Return [x, y] of the center of cell containing provided text 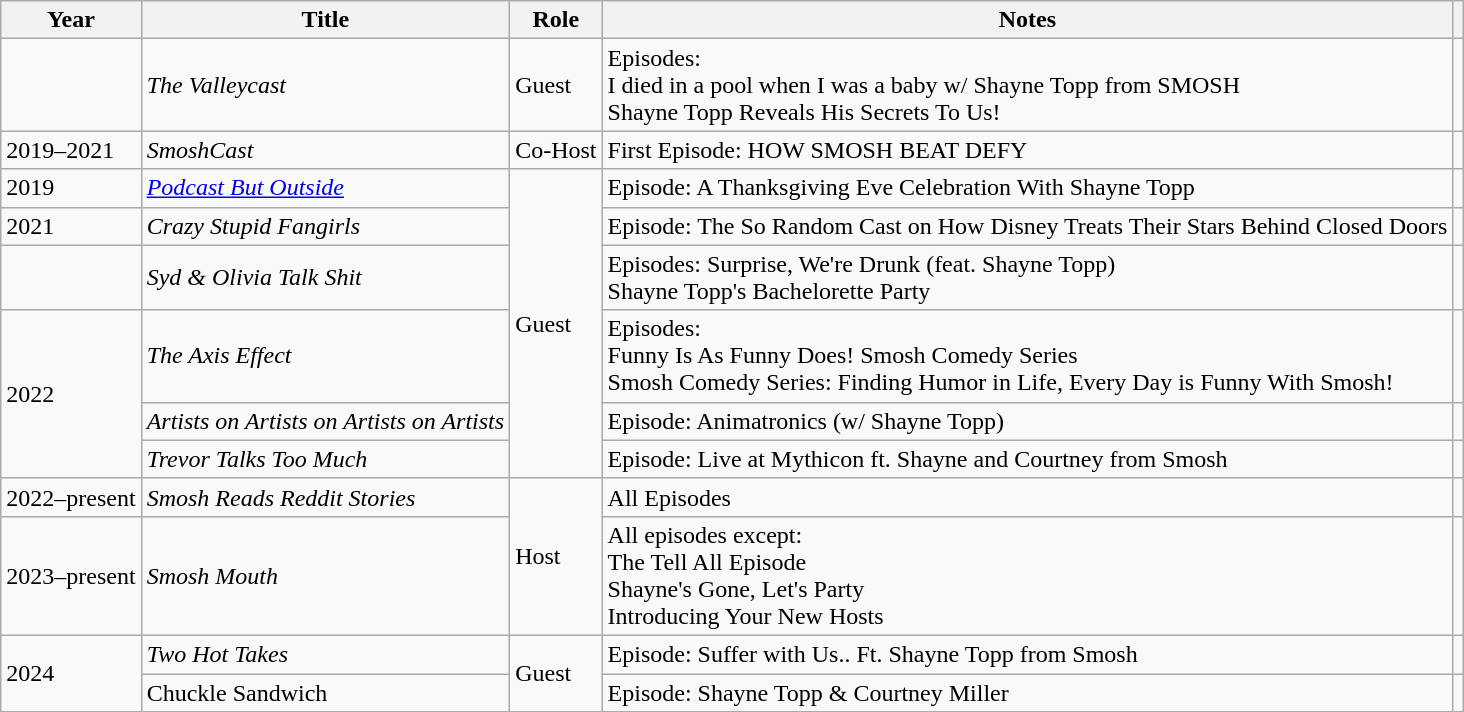
Year [71, 20]
Episode: A Thanksgiving Eve Celebration With Shayne Topp [1028, 188]
Chuckle Sandwich [326, 693]
SmoshCast [326, 150]
Episodes:I died in a pool when I was a baby w/ Shayne Topp from SMOSHShayne Topp Reveals His Secrets To Us! [1028, 85]
2019–2021 [71, 150]
Podcast But Outside [326, 188]
Smosh Mouth [326, 576]
First Episode: HOW SMOSH BEAT DEFY [1028, 150]
2024 [71, 673]
Syd & Olivia Talk Shit [326, 278]
Role [556, 20]
The Axis Effect [326, 356]
The Valleycast [326, 85]
2019 [71, 188]
Trevor Talks Too Much [326, 459]
Episode: Suffer with Us.. Ft. Shayne Topp from Smosh [1028, 654]
Title [326, 20]
Two Hot Takes [326, 654]
Episodes: Surprise, We're Drunk (feat. Shayne Topp) Shayne Topp's Bachelorette Party [1028, 278]
Smosh Reads Reddit Stories [326, 497]
2023–present [71, 576]
Episode: Live at Mythicon ft. Shayne and Courtney from Smosh [1028, 459]
Episode: The So Random Cast on How Disney Treats Their Stars Behind Closed Doors [1028, 226]
All episodes except:The Tell All EpisodeShayne's Gone, Let's PartyIntroducing Your New Hosts [1028, 576]
Episode: Animatronics (w/ Shayne Topp) [1028, 421]
2021 [71, 226]
Artists on Artists on Artists on Artists [326, 421]
2022–present [71, 497]
Host [556, 556]
Episodes:Funny Is As Funny Does! Smosh Comedy SeriesSmosh Comedy Series: Finding Humor in Life, Every Day is Funny With Smosh! [1028, 356]
Crazy Stupid Fangirls [326, 226]
All Episodes [1028, 497]
Episode: Shayne Topp & Courtney Miller [1028, 693]
Notes [1028, 20]
Co-Host [556, 150]
2022 [71, 394]
